From the cell containing the given text, extract its center point as [x, y] coordinate. 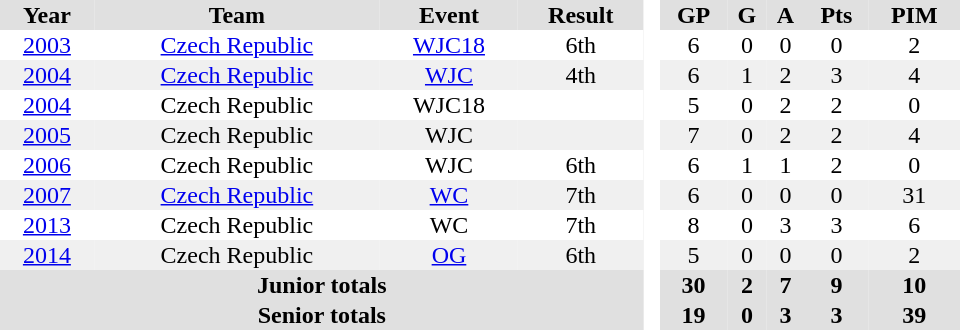
2013 [47, 225]
Year [47, 15]
2005 [47, 135]
Junior totals [322, 285]
2007 [47, 195]
Result [581, 15]
G [747, 15]
GP [694, 15]
9 [836, 285]
Team [237, 15]
19 [694, 315]
10 [914, 285]
A [786, 15]
30 [694, 285]
31 [914, 195]
2006 [47, 165]
Event [449, 15]
2003 [47, 45]
OG [449, 255]
8 [694, 225]
4th [581, 75]
Pts [836, 15]
PIM [914, 15]
2014 [47, 255]
39 [914, 315]
Senior totals [322, 315]
